Find where the given text appears and provide that cell's center as (X, Y) coordinate. 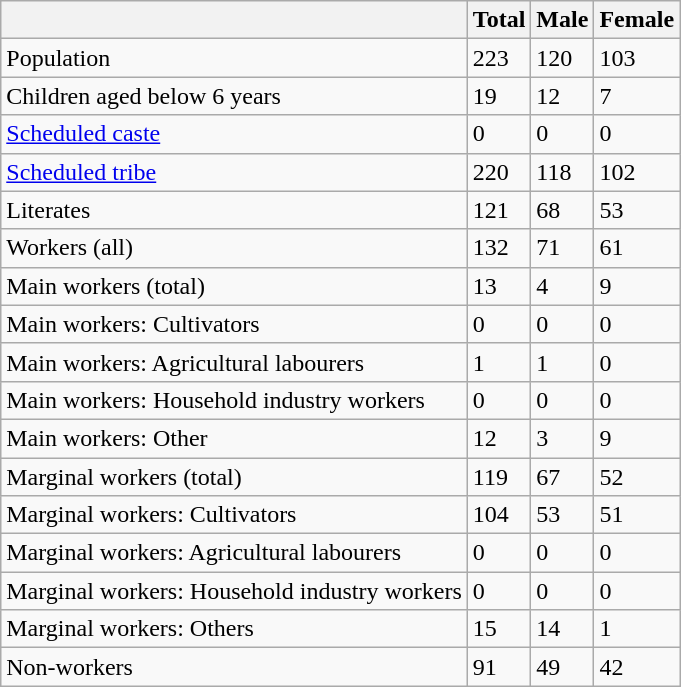
Main workers: Agricultural labourers (234, 362)
14 (562, 629)
13 (499, 286)
104 (499, 515)
Non-workers (234, 667)
120 (562, 58)
42 (637, 667)
Main workers: Cultivators (234, 324)
71 (562, 248)
118 (562, 172)
Workers (all) (234, 248)
132 (499, 248)
3 (562, 438)
Main workers (total) (234, 286)
103 (637, 58)
68 (562, 210)
Marginal workers: Household industry workers (234, 591)
121 (499, 210)
Literates (234, 210)
102 (637, 172)
Scheduled caste (234, 134)
223 (499, 58)
Male (562, 20)
Main workers: Household industry workers (234, 400)
Total (499, 20)
Children aged below 6 years (234, 96)
Female (637, 20)
91 (499, 667)
220 (499, 172)
Marginal workers: Agricultural labourers (234, 553)
51 (637, 515)
19 (499, 96)
Marginal workers (total) (234, 477)
7 (637, 96)
Marginal workers: Others (234, 629)
67 (562, 477)
15 (499, 629)
52 (637, 477)
Population (234, 58)
Marginal workers: Cultivators (234, 515)
Main workers: Other (234, 438)
119 (499, 477)
4 (562, 286)
Scheduled tribe (234, 172)
61 (637, 248)
49 (562, 667)
